Detect which cell encompasses the target text, then output its [x, y] center coordinate. 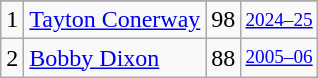
1 [12, 20]
2 [12, 58]
2005–06 [279, 58]
88 [224, 58]
Bobby Dixon [115, 58]
98 [224, 20]
Tayton Conerway [115, 20]
2024–25 [279, 20]
